Locate the cell with the specified text and output its [X, Y] center coordinate. 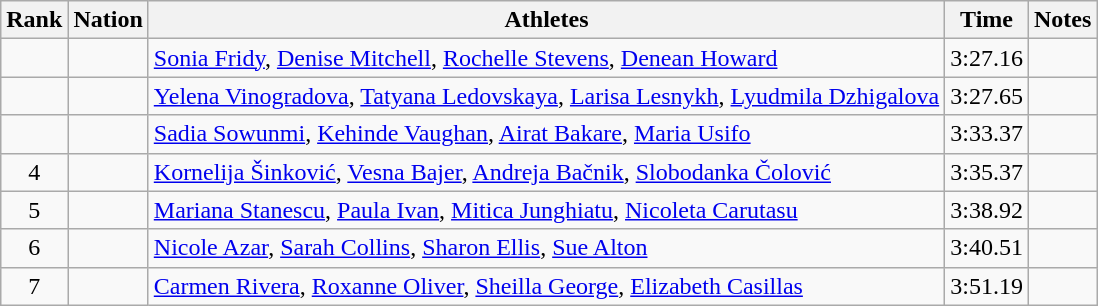
Sonia Fridy, Denise Mitchell, Rochelle Stevens, Denean Howard [546, 58]
3:27.16 [987, 58]
4 [34, 172]
Rank [34, 20]
Athletes [546, 20]
Mariana Stanescu, Paula Ivan, Mitica Junghiatu, Nicoleta Carutasu [546, 210]
3:35.37 [987, 172]
Sadia Sowunmi, Kehinde Vaughan, Airat Bakare, Maria Usifo [546, 134]
3:40.51 [987, 248]
3:33.37 [987, 134]
7 [34, 286]
6 [34, 248]
3:27.65 [987, 96]
5 [34, 210]
Time [987, 20]
Nicole Azar, Sarah Collins, Sharon Ellis, Sue Alton [546, 248]
Yelena Vinogradova, Tatyana Ledovskaya, Larisa Lesnykh, Lyudmila Dzhigalova [546, 96]
3:51.19 [987, 286]
Notes [1062, 20]
Nation [108, 20]
Carmen Rivera, Roxanne Oliver, Sheilla George, Elizabeth Casillas [546, 286]
Kornelija Šinković, Vesna Bajer, Andreja Bačnik, Slobodanka Čolović [546, 172]
3:38.92 [987, 210]
